Scan for the cell matching the given text and deliver its [x, y] coordinate at center. 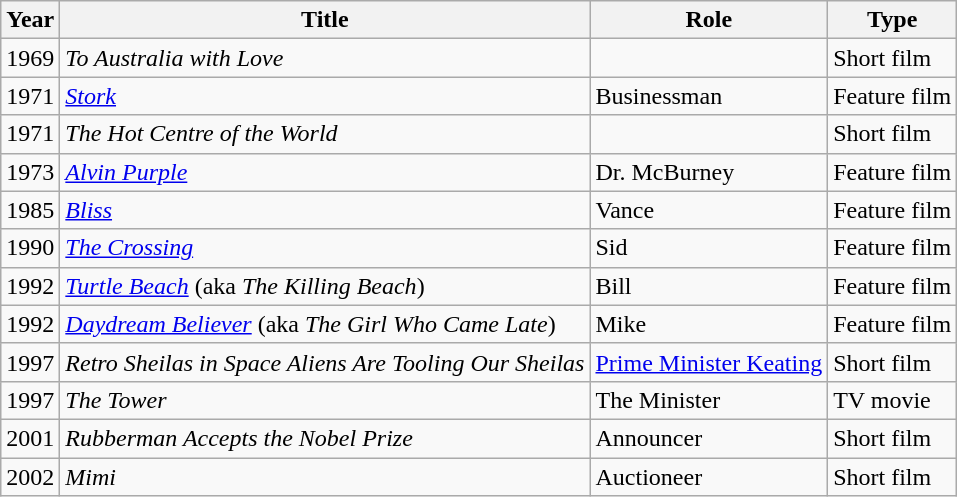
The Hot Centre of the World [325, 134]
1990 [30, 248]
Vance [709, 210]
1985 [30, 210]
The Tower [325, 400]
Daydream Believer (aka The Girl Who Came Late) [325, 324]
Mimi [325, 477]
Sid [709, 248]
Mike [709, 324]
Prime Minister Keating [709, 362]
Rubberman Accepts the Nobel Prize [325, 438]
The Crossing [325, 248]
Title [325, 20]
Announcer [709, 438]
To Australia with Love [325, 58]
Type [892, 20]
Alvin Purple [325, 172]
Retro Sheilas in Space Aliens Are Tooling Our Sheilas [325, 362]
Bill [709, 286]
Auctioneer [709, 477]
The Minister [709, 400]
Stork [325, 96]
2001 [30, 438]
TV movie [892, 400]
2002 [30, 477]
1969 [30, 58]
Bliss [325, 210]
Year [30, 20]
Turtle Beach (aka The Killing Beach) [325, 286]
Businessman [709, 96]
1973 [30, 172]
Role [709, 20]
Dr. McBurney [709, 172]
